Extract the (x, y) coordinate from the center of the cell holding the provided text.  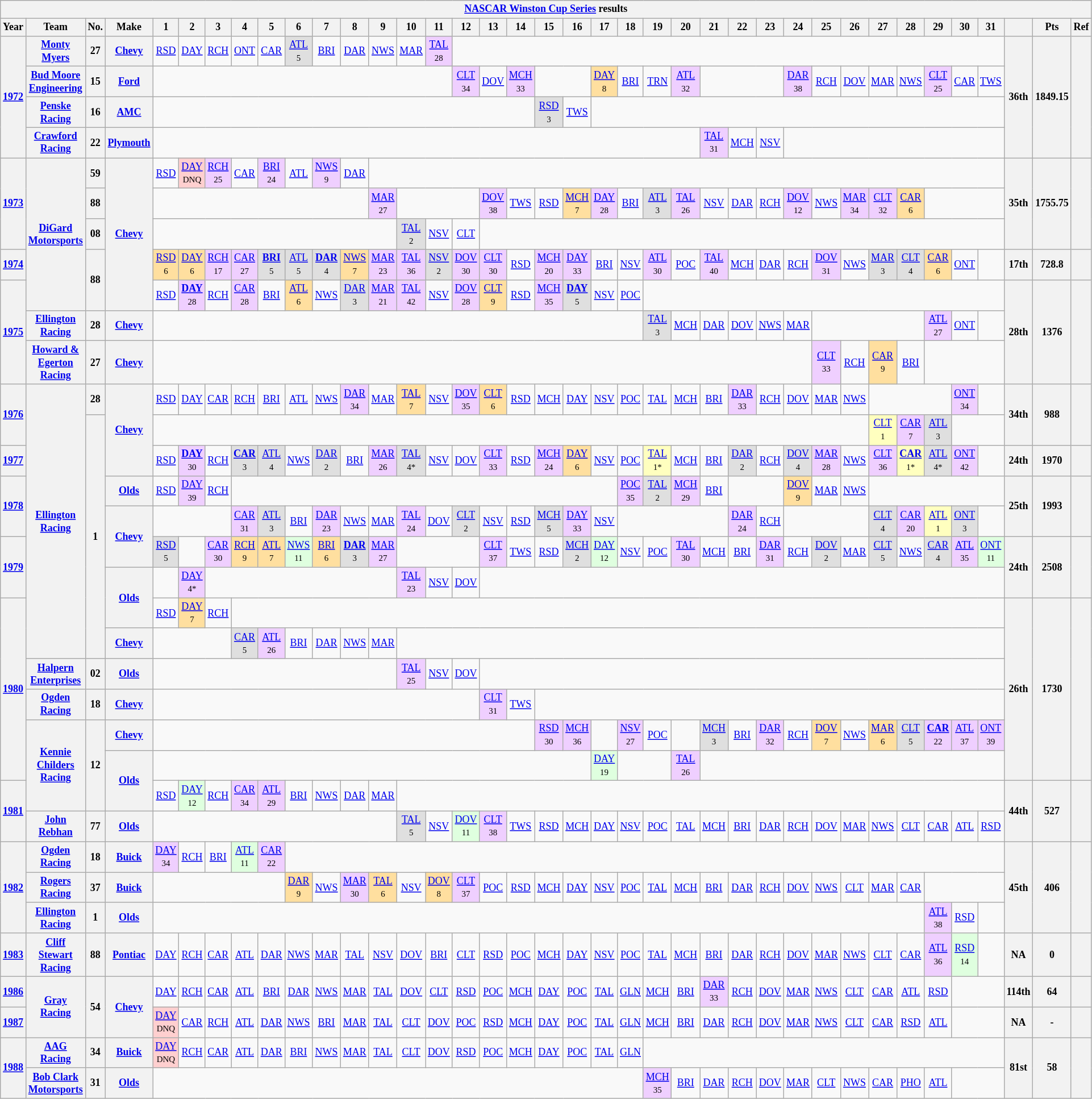
TAL28 (439, 51)
ATL27 (938, 326)
DOV4 (798, 460)
19 (657, 27)
CLT34 (466, 82)
DOV9 (798, 491)
8 (355, 27)
MCH7 (577, 203)
TAL6 (383, 888)
DOV38 (493, 203)
1981 (14, 811)
45th (1018, 888)
ATL37 (965, 735)
1974 (14, 265)
DOV35 (466, 399)
13 (493, 27)
TAL31 (714, 143)
ATL7 (272, 552)
ONT34 (965, 399)
TRN (657, 82)
Year (14, 27)
POC35 (631, 491)
DAY19 (605, 765)
1975 (14, 332)
DAY39 (192, 491)
DAR31 (770, 552)
ATL6 (299, 295)
NSV27 (631, 735)
Bud Moore Engineering (56, 82)
9 (383, 27)
35th (1018, 203)
NWS11 (299, 552)
988 (1052, 415)
BRI6 (327, 552)
ONT11 (991, 552)
BRI5 (272, 265)
CAR7 (910, 430)
2508 (1052, 567)
728.8 (1052, 265)
DAR24 (742, 522)
Halpern Enterprises (56, 674)
Penske Racing (56, 112)
CAR28 (245, 295)
1972 (14, 97)
MCH36 (577, 735)
RSD14 (965, 955)
MCH3 (714, 735)
ATL36 (938, 955)
DOV12 (798, 203)
CAR4 (938, 552)
CAR9 (883, 363)
MAR28 (826, 460)
MAR26 (383, 460)
NASCAR Winston Cup Series results (546, 9)
NWS9 (327, 173)
1977 (14, 460)
CLT6 (493, 399)
Ford (129, 82)
17 (605, 27)
ATL4 (272, 460)
Monty Myers (56, 51)
1755.75 (1052, 203)
58 (1052, 1068)
81st (1018, 1068)
RSD30 (549, 735)
5 (272, 27)
1982 (14, 888)
1978 (14, 506)
DAR4 (327, 265)
26th (1018, 689)
3 (218, 27)
34th (1018, 415)
TAL40 (714, 265)
59 (95, 173)
RSD3 (549, 112)
CLT1 (883, 430)
64 (1052, 992)
TAL4* (411, 460)
44th (1018, 811)
DAY7 (192, 613)
Howard & Egerton Racing (56, 363)
24 (798, 27)
MAR3 (883, 265)
1973 (14, 203)
17th (1018, 265)
ATL29 (272, 796)
MCH5 (549, 522)
1987 (14, 1022)
NSV2 (439, 265)
25th (1018, 506)
1730 (1052, 689)
DAR9 (299, 888)
ATL35 (965, 552)
7 (327, 27)
Crawford Racing (56, 143)
MCH20 (549, 265)
ATL38 (938, 918)
ONT39 (991, 735)
MAR6 (883, 735)
BRI24 (272, 173)
30 (965, 27)
1993 (1052, 506)
1988 (14, 1068)
RSD5 (166, 552)
54 (95, 1007)
1979 (14, 567)
MAR30 (355, 888)
ATL11 (245, 857)
AAG Racing (56, 1053)
Rogers Racing (56, 888)
MAR23 (383, 265)
ATL1 (938, 522)
1976 (14, 415)
1986 (14, 992)
TAL1* (657, 460)
0 (1052, 955)
CLT32 (883, 203)
CAR20 (910, 522)
John Rebhan (56, 826)
08 (95, 234)
RCH25 (218, 173)
26 (855, 27)
DiGard Motorsports (56, 234)
2 (192, 27)
ATL30 (657, 265)
RCH9 (245, 552)
- (1052, 1022)
25 (826, 27)
Bob Clark Motorsports (56, 1083)
23 (770, 27)
TAL23 (411, 582)
CAR3 (245, 460)
CLT30 (493, 265)
DAY30 (192, 460)
TAL36 (411, 265)
11 (439, 27)
10 (411, 27)
TAL5 (411, 826)
1970 (1052, 460)
37 (95, 888)
77 (95, 826)
Plymouth (129, 143)
CAR1* (910, 460)
ATL4* (938, 460)
34 (95, 1053)
DOV11 (466, 826)
CLT31 (493, 705)
DAR23 (327, 522)
TAL25 (411, 674)
CLT9 (493, 295)
MCH2 (577, 552)
TAL24 (411, 522)
29 (938, 27)
Pontiac (129, 955)
527 (1052, 811)
TAL7 (411, 399)
MAR34 (855, 203)
CAR27 (245, 265)
CLT25 (938, 82)
4 (245, 27)
MAR21 (383, 295)
DAY5 (577, 295)
RSD6 (166, 265)
DAY34 (166, 857)
28th (1018, 332)
DAR32 (770, 735)
Gray Racing (56, 1007)
02 (95, 674)
DOV31 (826, 265)
MCH24 (549, 460)
TAL42 (411, 295)
MCH33 (521, 82)
1983 (14, 955)
NWS7 (355, 265)
406 (1052, 888)
DOV30 (466, 265)
ATL32 (686, 82)
CLT38 (493, 826)
DOV7 (826, 735)
1376 (1052, 332)
Team (56, 27)
DOV2 (826, 552)
21 (714, 27)
CAR30 (218, 552)
1980 (14, 689)
CLT36 (883, 460)
20 (686, 27)
CAR31 (245, 522)
36th (1018, 97)
Make (129, 27)
DOV8 (439, 888)
CLT2 (466, 522)
AMC (129, 112)
ONT42 (965, 460)
Ref (1081, 27)
CAR34 (245, 796)
DAY8 (605, 82)
TAL30 (686, 552)
CAR5 (245, 643)
14 (521, 27)
MCH29 (686, 491)
DAR38 (798, 82)
ONT3 (965, 522)
TAL3 (657, 326)
RCH17 (218, 265)
No. (95, 27)
DAR34 (355, 399)
DOV28 (466, 295)
Cliff Stewart Racing (56, 955)
PHO (910, 1083)
114th (1018, 992)
Kennie Childers Racing (56, 765)
1849.15 (1052, 97)
6 (299, 27)
ATL26 (272, 643)
Pts (1052, 27)
DAY4* (192, 582)
